Identify which cell holds the provided text, then report its [x, y] central coordinate. 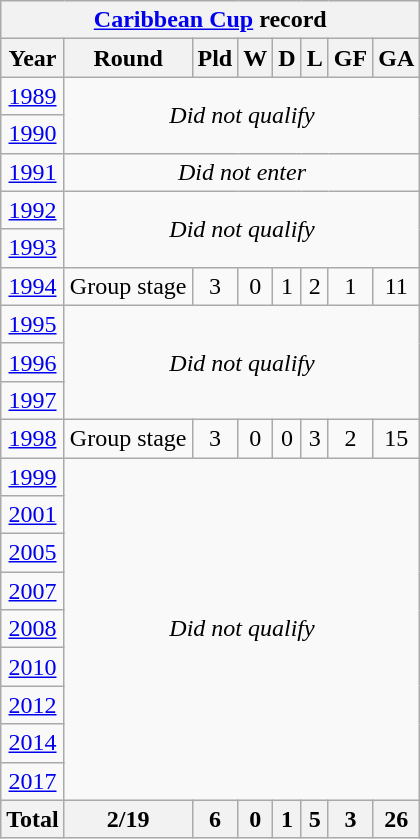
1996 [33, 362]
1994 [33, 286]
2012 [33, 705]
2017 [33, 781]
W [256, 58]
1997 [33, 400]
1995 [33, 324]
2007 [33, 591]
L [314, 58]
2014 [33, 743]
Total [33, 819]
GA [396, 58]
5 [314, 819]
Year [33, 58]
GF [350, 58]
1993 [33, 248]
1998 [33, 438]
1991 [33, 172]
Caribbean Cup record [210, 20]
Round [128, 58]
1992 [33, 210]
2001 [33, 515]
15 [396, 438]
Did not enter [242, 172]
2/19 [128, 819]
Pld [215, 58]
2010 [33, 667]
2005 [33, 553]
11 [396, 286]
1989 [33, 96]
26 [396, 819]
1990 [33, 134]
1999 [33, 477]
6 [215, 819]
D [287, 58]
2008 [33, 629]
